Pinpoint the cell where the given text exists, returning its [x, y] midpoint coordinate. 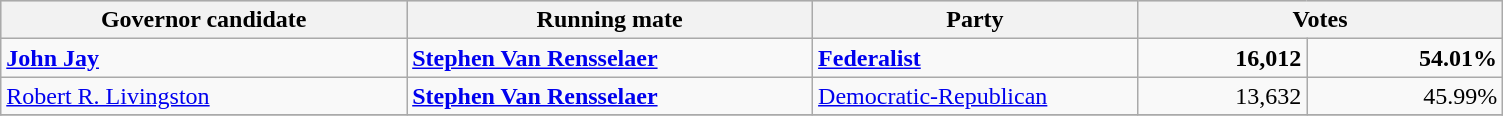
Democratic-Republican [976, 96]
Federalist [976, 58]
45.99% [1405, 96]
Governor candidate [204, 20]
13,632 [1222, 96]
Robert R. Livingston [204, 96]
Party [976, 20]
Votes [1320, 20]
Running mate [610, 20]
John Jay [204, 58]
16,012 [1222, 58]
54.01% [1405, 58]
